Scan for the cell matching the given text and deliver its [x, y] coordinate at center. 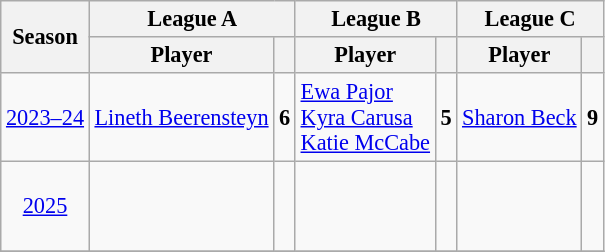
Sharon Beck [520, 116]
9 [593, 116]
League A [192, 19]
2025 [45, 206]
Ewa Pajor Kyra Carusa Katie McCabe [365, 116]
League B [376, 19]
5 [446, 116]
League C [530, 19]
6 [285, 116]
Season [45, 37]
Lineth Beerensteyn [182, 116]
2023–24 [45, 116]
